Determine the (X, Y) coordinate at the center of the cell enclosing the given text.  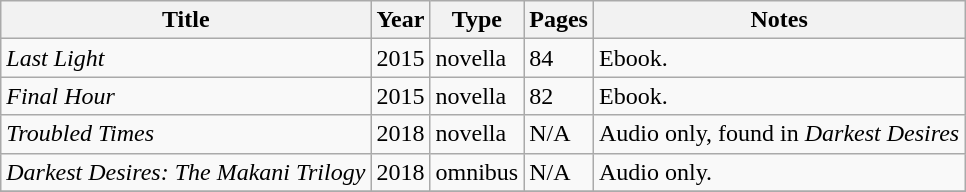
Title (186, 20)
omnibus (477, 172)
Darkest Desires: The Makani Trilogy (186, 172)
Type (477, 20)
Audio only, found in Darkest Desires (778, 134)
84 (559, 58)
Audio only. (778, 172)
Notes (778, 20)
Pages (559, 20)
Troubled Times (186, 134)
Final Hour (186, 96)
Last Light (186, 58)
82 (559, 96)
Year (400, 20)
